Return the [x, y] coordinate for the center point of the cell that contains the specified text.  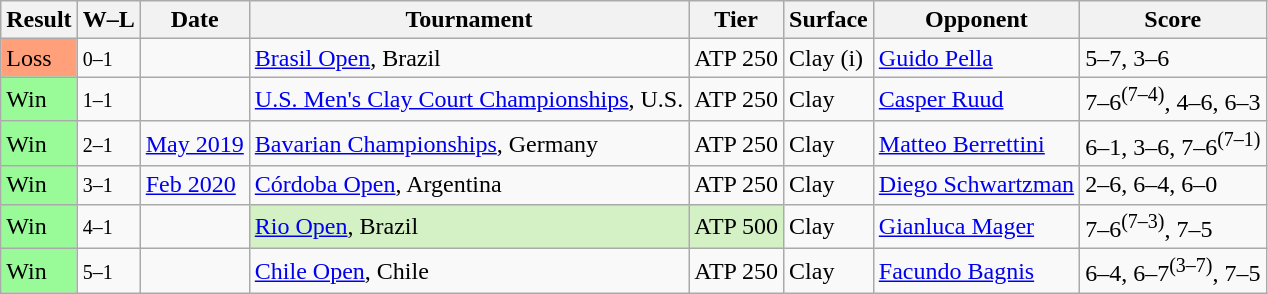
W–L [108, 20]
6–4, 6–7(3–7), 7–5 [1173, 272]
Guido Pella [976, 58]
7–6(7–4), 4–6, 6–3 [1173, 100]
Matteo Berrettini [976, 144]
Clay (i) [829, 58]
Rio Open, Brazil [468, 226]
Córdoba Open, Argentina [468, 185]
U.S. Men's Clay Court Championships, U.S. [468, 100]
5–7, 3–6 [1173, 58]
1–1 [108, 100]
Casper Ruud [976, 100]
ATP 500 [736, 226]
3–1 [108, 185]
7–6(7–3), 7–5 [1173, 226]
4–1 [108, 226]
Date [194, 20]
Tournament [468, 20]
Gianluca Mager [976, 226]
Surface [829, 20]
Diego Schwartzman [976, 185]
6–1, 3–6, 7–6(7–1) [1173, 144]
2–6, 6–4, 6–0 [1173, 185]
Facundo Bagnis [976, 272]
Opponent [976, 20]
May 2019 [194, 144]
Bavarian Championships, Germany [468, 144]
Brasil Open, Brazil [468, 58]
Feb 2020 [194, 185]
Score [1173, 20]
2–1 [108, 144]
Chile Open, Chile [468, 272]
0–1 [108, 58]
5–1 [108, 272]
Tier [736, 20]
Loss [39, 58]
Result [39, 20]
